Output the (X, Y) coordinate of the center of the cell containing the given text.  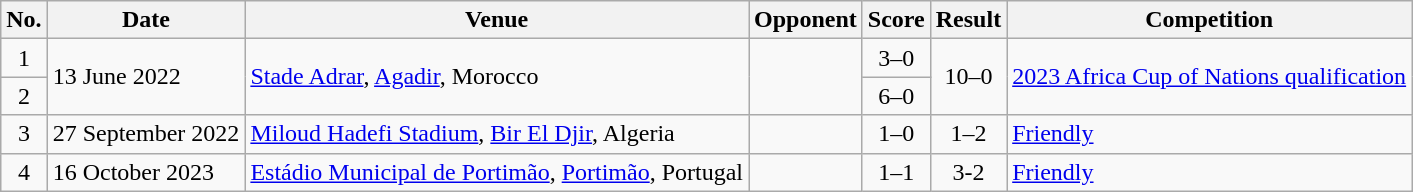
Result (968, 20)
1–0 (896, 134)
1 (24, 58)
13 June 2022 (146, 77)
1–1 (896, 172)
2 (24, 96)
4 (24, 172)
Venue (497, 20)
Competition (1210, 20)
Opponent (806, 20)
16 October 2023 (146, 172)
27 September 2022 (146, 134)
10–0 (968, 77)
Date (146, 20)
3-2 (968, 172)
3–0 (896, 58)
2023 Africa Cup of Nations qualification (1210, 77)
Stade Adrar, Agadir, Morocco (497, 77)
6–0 (896, 96)
3 (24, 134)
Estádio Municipal de Portimão, Portimão, Portugal (497, 172)
Miloud Hadefi Stadium, Bir El Djir, Algeria (497, 134)
1–2 (968, 134)
Score (896, 20)
No. (24, 20)
